Locate the cell with the specified text and output its [X, Y] center coordinate. 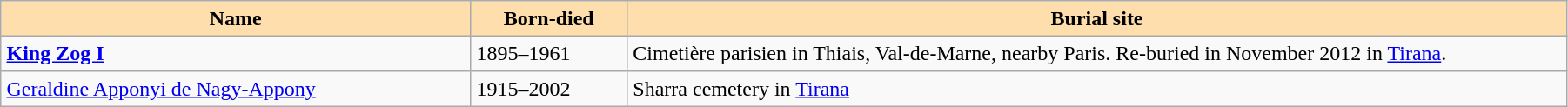
Born-died [549, 18]
1915–2002 [549, 89]
Geraldine Apponyi de Nagy-Appony [236, 89]
Burial site [1097, 18]
King Zog I [236, 53]
1895–1961 [549, 53]
Cimetière parisien in Thiais, Val-de-Marne, nearby Paris. Re-buried in November 2012 in Tirana. [1097, 53]
Sharra cemetery in Tirana [1097, 89]
Name [236, 18]
